From the cell containing the given text, extract its center point as [x, y] coordinate. 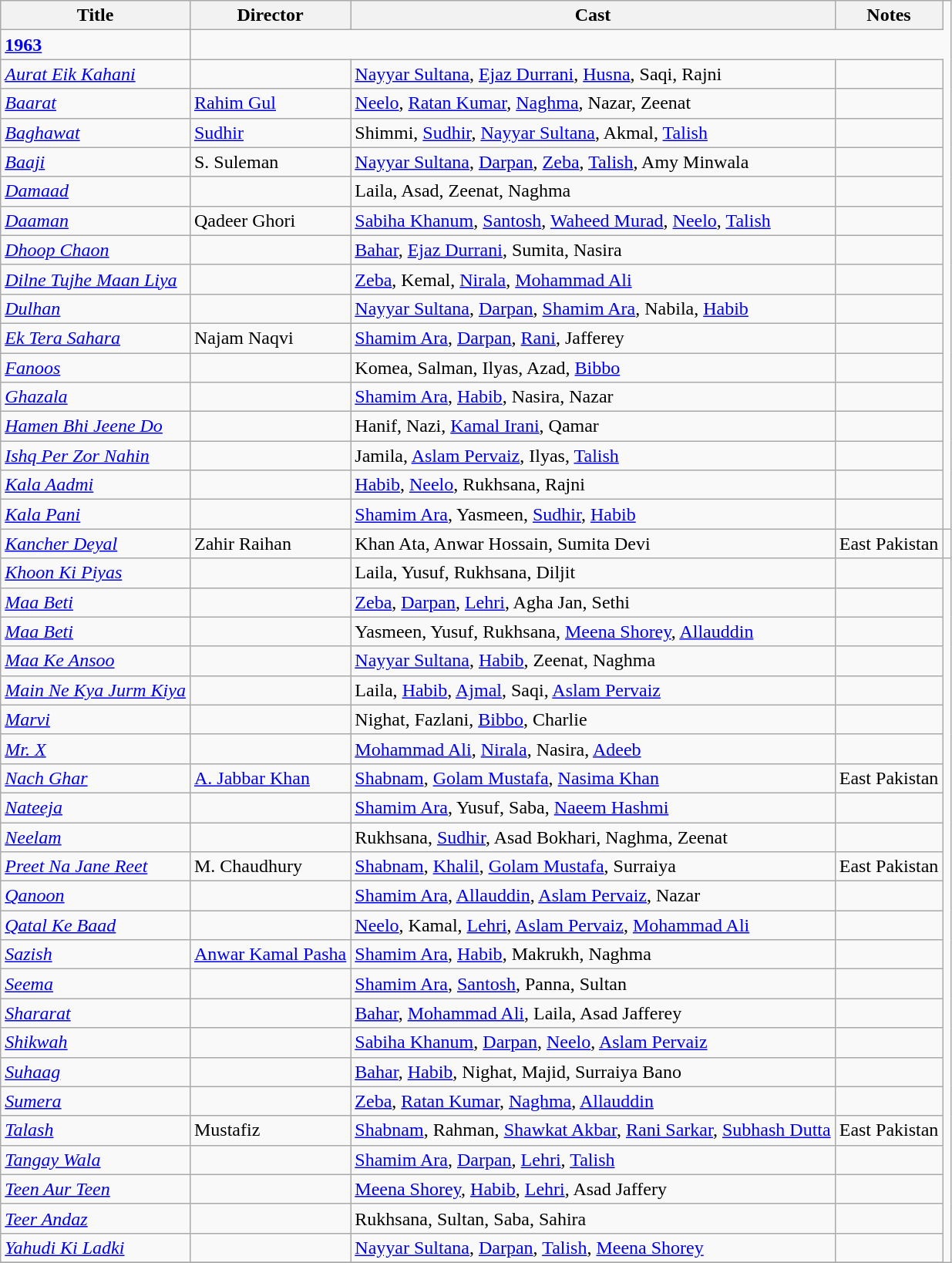
Neelo, Kamal, Lehri, Aslam Pervaiz, Mohammad Ali [593, 925]
Preet Na Jane Reet [96, 867]
Nayyar Sultana, Ejaz Durrani, Husna, Saqi, Rajni [593, 74]
Fanoos [96, 368]
Yasmeen, Yusuf, Rukhsana, Meena Shorey, Allauddin [593, 631]
Laila, Yusuf, Rukhsana, Diljit [593, 573]
1963 [96, 45]
Ishq Per Zor Nahin [96, 456]
Sabiha Khanum, Santosh, Waheed Murad, Neelo, Talish [593, 221]
Tangay Wala [96, 1160]
Talash [96, 1130]
Shamim Ara, Habib, Makrukh, Naghma [593, 955]
Habib, Neelo, Rukhsana, Rajni [593, 485]
Mohammad Ali, Nirala, Nasira, Adeeb [593, 749]
Jamila, Aslam Pervaiz, Ilyas, Talish [593, 456]
Ek Tera Sahara [96, 338]
A. Jabbar Khan [270, 778]
Baghawat [96, 133]
Aurat Eik Kahani [96, 74]
Cast [593, 15]
Qanoon [96, 896]
Daaman [96, 221]
Nateeja [96, 807]
Nayyar Sultana, Darpan, Shamim Ara, Nabila, Habib [593, 308]
Shamim Ara, Santosh, Panna, Sultan [593, 984]
Kala Aadmi [96, 485]
Shamim Ara, Yasmeen, Sudhir, Habib [593, 514]
Qadeer Ghori [270, 221]
M. Chaudhury [270, 867]
Sabiha Khanum, Darpan, Neelo, Aslam Pervaiz [593, 1042]
Shamim Ara, Darpan, Lehri, Talish [593, 1160]
Shabnam, Golam Mustafa, Nasima Khan [593, 778]
Director [270, 15]
Damaad [96, 191]
Sumera [96, 1101]
Shabnam, Khalil, Golam Mustafa, Surraiya [593, 867]
Mr. X [96, 749]
Ghazala [96, 397]
Neelo, Ratan Kumar, Naghma, Nazar, Zeenat [593, 103]
Mustafiz [270, 1130]
Baaji [96, 162]
Nayyar Sultana, Darpan, Zeba, Talish, Amy Minwala [593, 162]
Maa Ke Ansoo [96, 661]
Sudhir [270, 133]
Teen Aur Teen [96, 1189]
Dhoop Chaon [96, 250]
Nayyar Sultana, Darpan, Talish, Meena Shorey [593, 1248]
Zeba, Darpan, Lehri, Agha Jan, Sethi [593, 602]
Baarat [96, 103]
Neelam [96, 837]
Zahir Raihan [270, 544]
Shamim Ara, Habib, Nasira, Nazar [593, 397]
Notes [889, 15]
Zeba, Ratan Kumar, Naghma, Allauddin [593, 1101]
Khan Ata, Anwar Hossain, Sumita Devi [593, 544]
Main Ne Kya Jurm Kiya [96, 690]
Shabnam, Rahman, Shawkat Akbar, Rani Sarkar, Subhash Dutta [593, 1130]
Shikwah [96, 1042]
Teer Andaz [96, 1218]
Bahar, Mohammad Ali, Laila, Asad Jafferey [593, 1013]
Najam Naqvi [270, 338]
Bahar, Habib, Nighat, Majid, Surraiya Bano [593, 1072]
Hanif, Nazi, Kamal Irani, Qamar [593, 426]
Qatal Ke Baad [96, 925]
Title [96, 15]
Kancher Deyal [96, 544]
Sazish [96, 955]
Laila, Habib, Ajmal, Saqi, Aslam Pervaiz [593, 690]
Rahim Gul [270, 103]
Dilne Tujhe Maan Liya [96, 279]
Nayyar Sultana, Habib, Zeenat, Naghma [593, 661]
Shamim Ara, Darpan, Rani, Jafferey [593, 338]
Meena Shorey, Habib, Lehri, Asad Jaffery [593, 1189]
Dulhan [96, 308]
Rukhsana, Sudhir, Asad Bokhari, Naghma, Zeenat [593, 837]
Nach Ghar [96, 778]
Rukhsana, Sultan, Saba, Sahira [593, 1218]
Anwar Kamal Pasha [270, 955]
Shimmi, Sudhir, Nayyar Sultana, Akmal, Talish [593, 133]
Shamim Ara, Allauddin, Aslam Pervaiz, Nazar [593, 896]
Seema [96, 984]
Shamim Ara, Yusuf, Saba, Naeem Hashmi [593, 807]
Bahar, Ejaz Durrani, Sumita, Nasira [593, 250]
Khoon Ki Piyas [96, 573]
Yahudi Ki Ladki [96, 1248]
Suhaag [96, 1072]
Hamen Bhi Jeene Do [96, 426]
Nighat, Fazlani, Bibbo, Charlie [593, 719]
S. Suleman [270, 162]
Laila, Asad, Zeenat, Naghma [593, 191]
Shararat [96, 1013]
Marvi [96, 719]
Zeba, Kemal, Nirala, Mohammad Ali [593, 279]
Komea, Salman, Ilyas, Azad, Bibbo [593, 368]
Kala Pani [96, 514]
